Find where the given text appears and provide that cell's center as (x, y) coordinate. 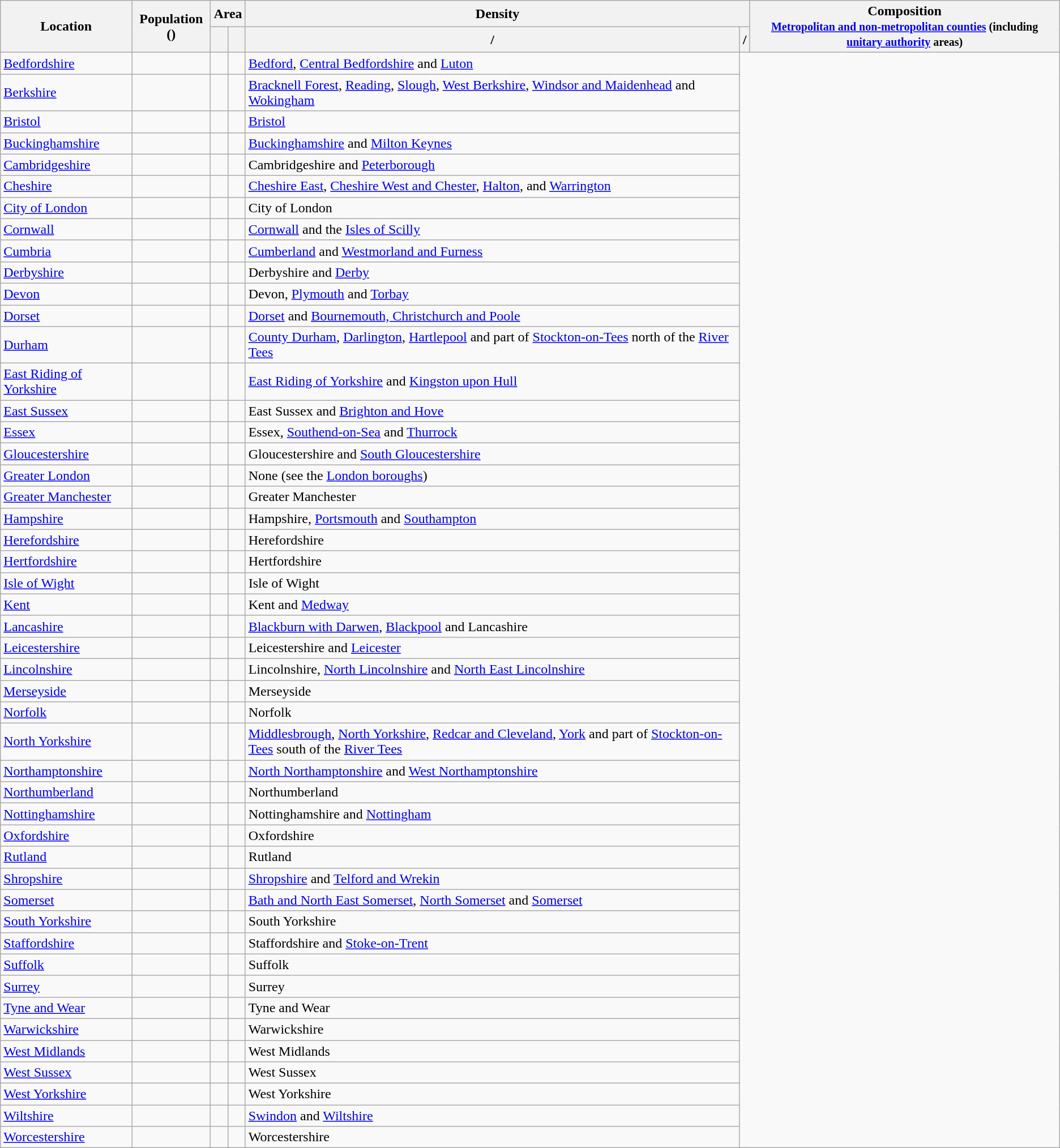
Greater London (66, 476)
Leicestershire and Leicester (493, 648)
Bedford, Central Bedfordshire and Luton (493, 63)
Swindon and Wiltshire (493, 1116)
Buckinghamshire (66, 143)
Gloucestershire (66, 454)
Density (497, 14)
Gloucestershire and South Gloucestershire (493, 454)
Hampshire, Portsmouth and Southampton (493, 519)
East Riding of Yorkshire and Kingston upon Hull (493, 382)
Staffordshire and Stoke-on-Trent (493, 943)
Devon, Plymouth and Torbay (493, 294)
Cambridgeshire and Peterborough (493, 165)
County Durham, Darlington, Hartlepool and part of Stockton-on-Tees north of the River Tees (493, 345)
Shropshire and Telford and Wrekin (493, 879)
Derbyshire (66, 272)
North Northamptonshire and West Northamptonshire (493, 771)
Nottinghamshire (66, 814)
East Sussex (66, 411)
Bedfordshire (66, 63)
Lancashire (66, 626)
Dorset (66, 315)
Essex, Southend-on-Sea and Thurrock (493, 432)
Kent and Medway (493, 605)
Population () (171, 27)
Bath and North East Somerset, North Somerset and Somerset (493, 900)
Staffordshire (66, 943)
None (see the London boroughs) (493, 476)
Durham (66, 345)
Northamptonshire (66, 771)
Cornwall and the Isles of Scilly (493, 229)
Wiltshire (66, 1116)
Cornwall (66, 229)
Buckinghamshire and Milton Keynes (493, 143)
Cheshire (66, 186)
Devon (66, 294)
Derbyshire and Derby (493, 272)
CompositionMetropolitan and non-metropolitan counties (including unitary authority areas) (905, 27)
Cheshire East, Cheshire West and Chester, Halton, and Warrington (493, 186)
Cambridgeshire (66, 165)
Essex (66, 432)
Dorset and Bournemouth, Christchurch and Poole (493, 315)
Cumberland and Westmorland and Furness (493, 251)
Berkshire (66, 93)
Nottinghamshire and Nottingham (493, 814)
East Sussex and Brighton and Hove (493, 411)
Lincolnshire (66, 669)
North Yorkshire (66, 742)
Leicestershire (66, 648)
Somerset (66, 900)
Kent (66, 605)
Location (66, 27)
Hampshire (66, 519)
Lincolnshire, North Lincolnshire and North East Lincolnshire (493, 669)
East Riding of Yorkshire (66, 382)
Area (228, 14)
Blackburn with Darwen, Blackpool and Lancashire (493, 626)
Shropshire (66, 879)
Cumbria (66, 251)
Bracknell Forest, Reading, Slough, West Berkshire, Windsor and Maidenhead and Wokingham (493, 93)
Middlesbrough, North Yorkshire, Redcar and Cleveland, York and part of Stockton-on-Tees south of the River Tees (493, 742)
